From the cell containing the given text, extract its center point as (X, Y) coordinate. 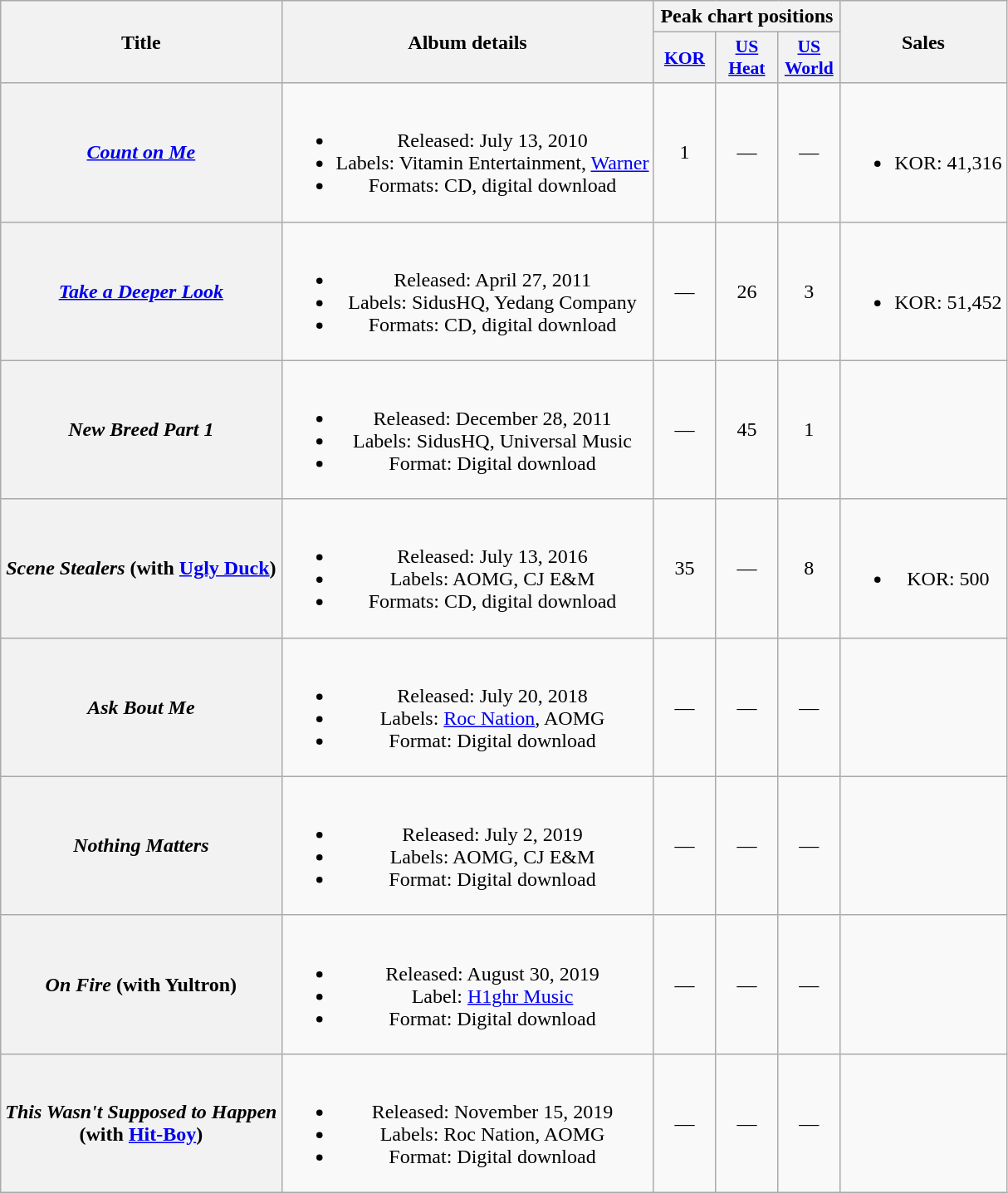
USHeat (747, 58)
Scene Stealers (with Ugly Duck) (141, 568)
8 (809, 568)
Released: August 30, 2019Label: H1ghr MusicFormat: Digital download (467, 985)
New Breed Part 1 (141, 430)
3 (809, 291)
Peak chart positions (747, 17)
KOR: 51,452 (923, 291)
Released: July 13, 2016Labels: AOMG, CJ E&MFormats: CD, digital download (467, 568)
This Wasn't Supposed to Happen(with Hit-Boy) (141, 1122)
Album details (467, 42)
On Fire (with Yultron) (141, 985)
Released: July 2, 2019Labels: AOMG, CJ E&MFormat: Digital download (467, 845)
26 (747, 291)
KOR: 500 (923, 568)
Released: April 27, 2011Labels: SidusHQ, Yedang CompanyFormats: CD, digital download (467, 291)
Released: July 20, 2018Labels: Roc Nation, AOMGFormat: Digital download (467, 707)
KOR (684, 58)
Released: November 15, 2019Labels: Roc Nation, AOMGFormat: Digital download (467, 1122)
Nothing Matters (141, 845)
Title (141, 42)
Count on Me (141, 153)
Released: December 28, 2011Labels: SidusHQ, Universal MusicFormat: Digital download (467, 430)
Released: July 13, 2010Labels: Vitamin Entertainment, WarnerFormats: CD, digital download (467, 153)
Sales (923, 42)
45 (747, 430)
KOR: 41,316 (923, 153)
Take a Deeper Look (141, 291)
35 (684, 568)
USWorld (809, 58)
Ask Bout Me (141, 707)
